Extract the (X, Y) coordinate from the center of the cell holding the provided text.  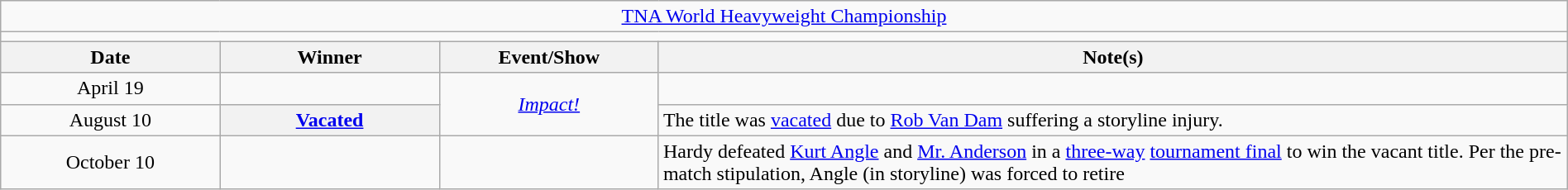
TNA World Heavyweight Championship (784, 17)
August 10 (111, 120)
Impact! (549, 104)
Event/Show (549, 57)
Note(s) (1113, 57)
April 19 (111, 88)
Winner (329, 57)
Vacated (329, 120)
October 10 (111, 162)
The title was vacated due to Rob Van Dam suffering a storyline injury. (1113, 120)
Date (111, 57)
